Identify which cell holds the provided text, then report its [X, Y] central coordinate. 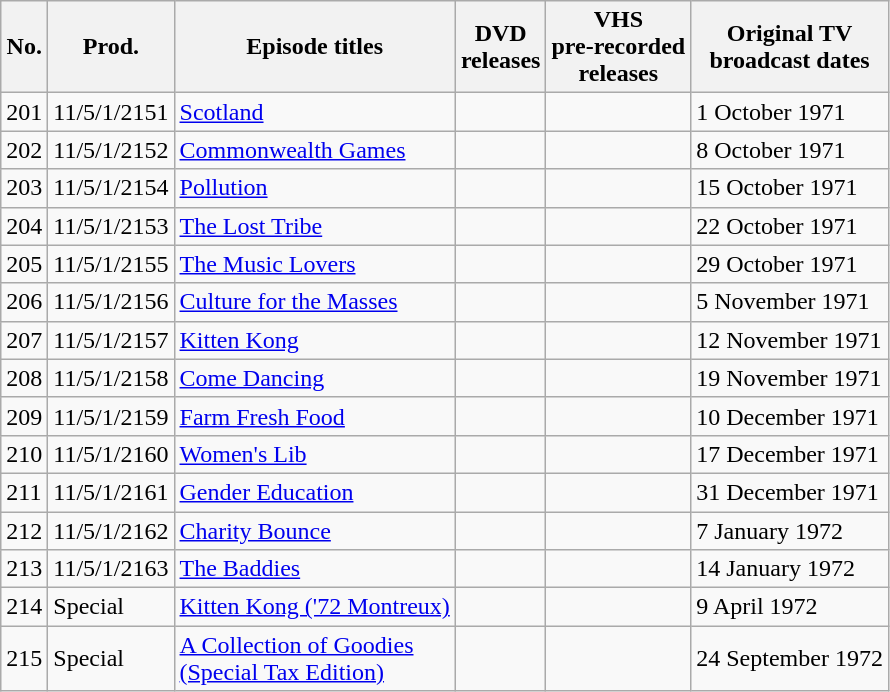
11/5/1/2156 [111, 302]
Come Dancing [314, 378]
9 April 1972 [790, 607]
207 [24, 340]
Commonwealth Games [314, 150]
212 [24, 531]
Farm Fresh Food [314, 416]
24 September 1972 [790, 658]
22 October 1971 [790, 226]
No. [24, 47]
210 [24, 454]
11/5/1/2153 [111, 226]
215 [24, 658]
201 [24, 112]
11/5/1/2162 [111, 531]
Prod. [111, 47]
DVD releases [500, 47]
The Baddies [314, 569]
A Collection of Goodies (Special Tax Edition) [314, 658]
Kitten Kong [314, 340]
8 October 1971 [790, 150]
11/5/1/2159 [111, 416]
206 [24, 302]
Episode titles [314, 47]
7 January 1972 [790, 531]
Pollution [314, 188]
11/5/1/2154 [111, 188]
214 [24, 607]
19 November 1971 [790, 378]
15 October 1971 [790, 188]
1 October 1971 [790, 112]
11/5/1/2163 [111, 569]
Culture for the Masses [314, 302]
The Lost Tribe [314, 226]
11/5/1/2155 [111, 264]
29 October 1971 [790, 264]
The Music Lovers [314, 264]
5 November 1971 [790, 302]
204 [24, 226]
11/5/1/2152 [111, 150]
11/5/1/2161 [111, 492]
11/5/1/2157 [111, 340]
202 [24, 150]
Scotland [314, 112]
205 [24, 264]
Charity Bounce [314, 531]
31 December 1971 [790, 492]
14 January 1972 [790, 569]
10 December 1971 [790, 416]
VHS pre-recorded releases [618, 47]
Original TV broadcast dates [790, 47]
213 [24, 569]
17 December 1971 [790, 454]
211 [24, 492]
12 November 1971 [790, 340]
11/5/1/2160 [111, 454]
209 [24, 416]
208 [24, 378]
11/5/1/2158 [111, 378]
11/5/1/2151 [111, 112]
Women's Lib [314, 454]
Gender Education [314, 492]
Kitten Kong ('72 Montreux) [314, 607]
203 [24, 188]
